Detect which cell encompasses the target text, then output its (X, Y) center coordinate. 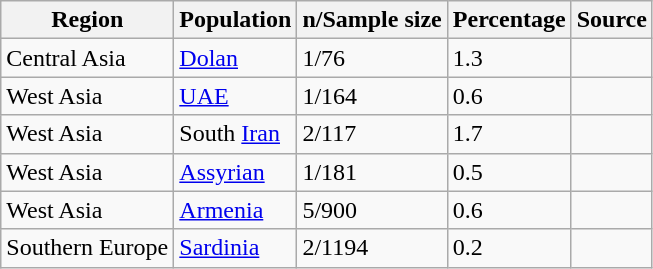
Central Asia (88, 58)
2/117 (372, 134)
Source (612, 20)
Region (88, 20)
Armenia (236, 210)
2/1194 (372, 248)
Sardinia (236, 248)
0.5 (509, 172)
0.2 (509, 248)
n/Sample size (372, 20)
1/76 (372, 58)
1.7 (509, 134)
1/164 (372, 96)
Dolan (236, 58)
5/900 (372, 210)
Percentage (509, 20)
South Iran (236, 134)
1.3 (509, 58)
1/181 (372, 172)
Assyrian (236, 172)
Population (236, 20)
UAE (236, 96)
Southern Europe (88, 248)
